Pinpoint the cell where the given text exists, returning its (x, y) midpoint coordinate. 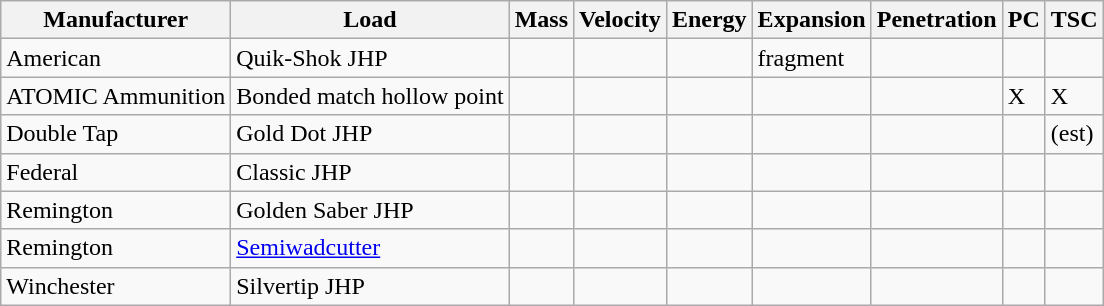
TSC (1074, 20)
Manufacturer (116, 20)
American (116, 58)
Penetration (936, 20)
Expansion (812, 20)
ATOMIC Ammunition (116, 96)
Winchester (116, 286)
Bonded match hollow point (370, 96)
Energy (709, 20)
Quik-Shok JHP (370, 58)
Silvertip JHP (370, 286)
Double Tap (116, 134)
PC (1024, 20)
Federal (116, 172)
Classic JHP (370, 172)
Load (370, 20)
Gold Dot JHP (370, 134)
Golden Saber JHP (370, 210)
(est) (1074, 134)
Mass (541, 20)
Semiwadcutter (370, 248)
fragment (812, 58)
Velocity (620, 20)
